Search for the cell housing the specified text and yield its (x, y) center coordinate. 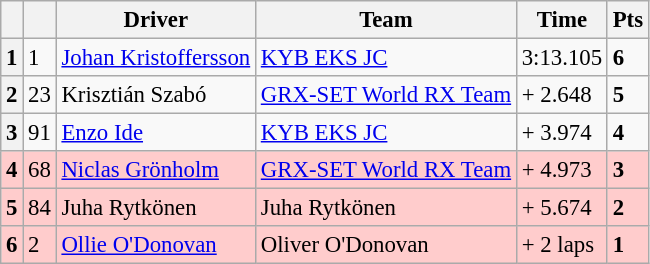
+ 2 laps (562, 245)
84 (40, 208)
+ 2.648 (562, 95)
Pts (628, 20)
Niclas Grönholm (156, 170)
Time (562, 20)
+ 4.973 (562, 170)
68 (40, 170)
Ollie O'Donovan (156, 245)
23 (40, 95)
Johan Kristoffersson (156, 58)
+ 3.974 (562, 133)
Team (386, 20)
Driver (156, 20)
91 (40, 133)
Krisztián Szabó (156, 95)
+ 5.674 (562, 208)
Enzo Ide (156, 133)
3:13.105 (562, 58)
Oliver O'Donovan (386, 245)
